Locate the cell with the specified text and output its [x, y] center coordinate. 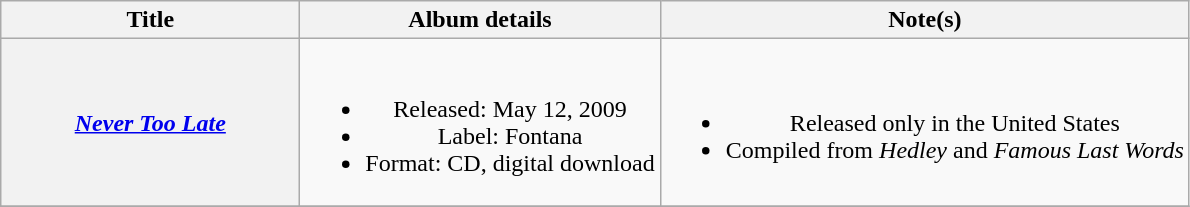
Never Too Late [150, 122]
Album details [480, 20]
Released only in the United StatesCompiled from Hedley and Famous Last Words [924, 122]
Note(s) [924, 20]
Released: May 12, 2009Label: FontanaFormat: CD, digital download [480, 122]
Title [150, 20]
